Return [X, Y] of the center of cell containing provided text 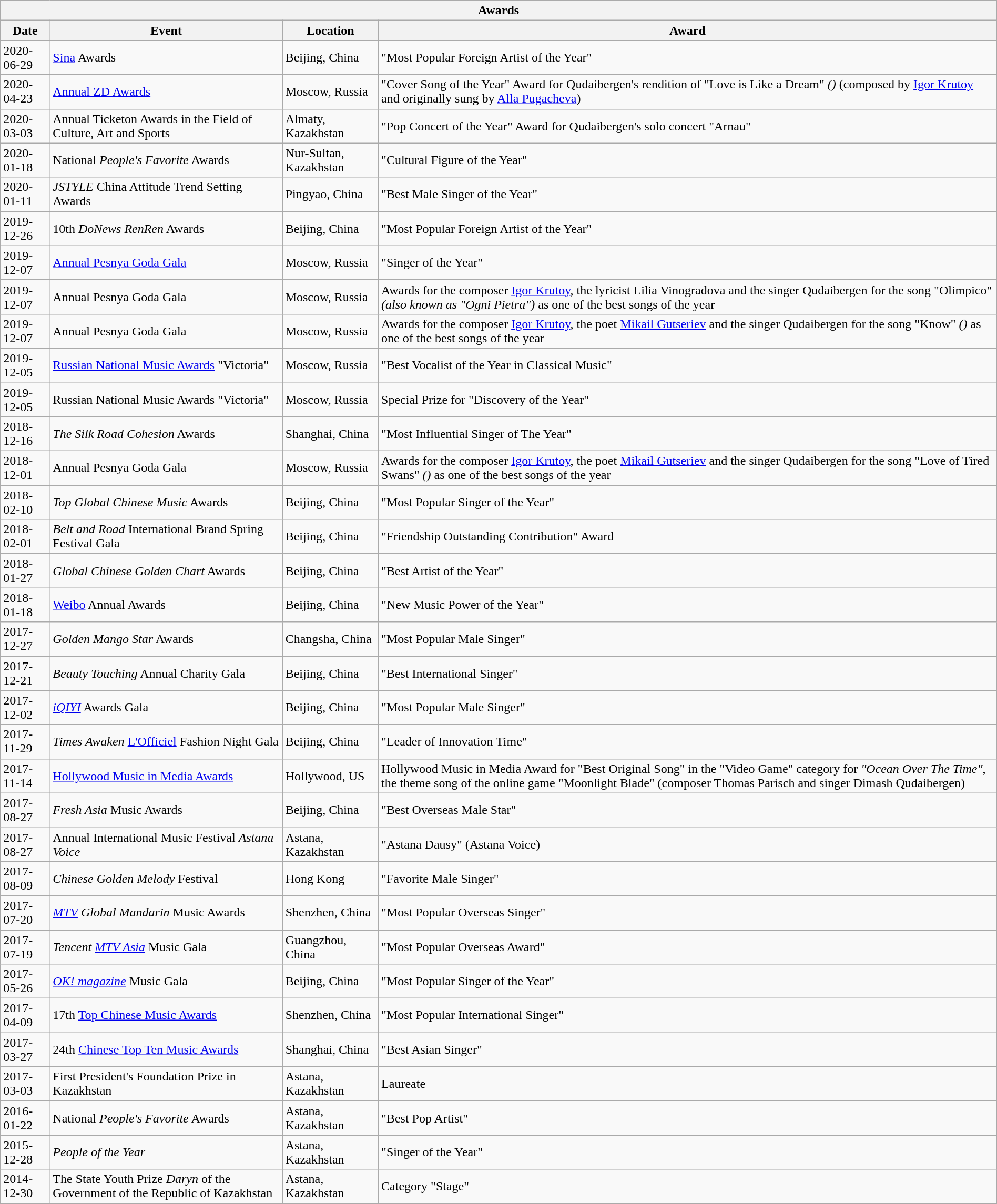
2017-12-02 [25, 708]
Awards [498, 11]
2018-01-18 [25, 605]
2020-01-18 [25, 160]
2017-12-27 [25, 639]
"Best Vocalist of the Year in Classical Music" [688, 365]
Weibo Annual Awards [166, 605]
Award [688, 30]
"New Music Power of the Year" [688, 605]
"Best Artist of the Year" [688, 571]
2017-04-09 [25, 1016]
24th Chinese Top Ten Music Awards [166, 1049]
Special Prize for "Discovery of the Year" [688, 400]
Guangzhou, China [330, 946]
2017-07-19 [25, 946]
"Favorite Male Singer" [688, 878]
Chinese Golden Melody Festival [166, 878]
"Most Popular Overseas Singer" [688, 913]
Date [25, 30]
"Best Pop Artist" [688, 1118]
2020-03-03 [25, 126]
People of the Year [166, 1152]
2017-05-26 [25, 981]
"Most Popular International Singer" [688, 1016]
Awards for the composer Igor Krutoy, the poet Mikail Gutseriev and the singer Qudaibergen for the song "Know" () as one of the best songs of the year [688, 331]
Golden Mango Star Awards [166, 639]
2017-11-29 [25, 741]
OK! magazine Music Gala [166, 981]
Pingyao, China [330, 195]
MTV Global Mandarin Music Awards [166, 913]
Global Chinese Golden Chart Awards [166, 571]
Sina Awards [166, 58]
First President's Foundation Prize in Kazakhstan [166, 1084]
2020-06-29 [25, 58]
"Best International Singer" [688, 673]
2018-02-10 [25, 503]
"Astana Dausy" (Astana Voice) [688, 844]
2017-03-03 [25, 1084]
"Friendship Outstanding Contribution" Award [688, 536]
"Best Asian Singer" [688, 1049]
"Pop Concert of the Year" Award for Qudaibergen's solo concert "Arnau" [688, 126]
2018-12-16 [25, 434]
2014-12-30 [25, 1186]
"Best Overseas Male Star" [688, 810]
2018-01-27 [25, 571]
Times Awaken L'Officiel Fashion Night Gala [166, 741]
Hollywood Music in Media Awards [166, 776]
Annual Ticketon Awards in the Field of Culture, Art and Sports [166, 126]
2018-12-01 [25, 468]
Category "Stage" [688, 1186]
2020-04-23 [25, 91]
2018-02-01 [25, 536]
Nur-Sultan, Kazakhstan [330, 160]
2019-12-26 [25, 228]
Beauty Touching Annual Charity Gala [166, 673]
2016-01-22 [25, 1118]
"Most Popular Overseas Award" [688, 946]
Hollywood, US [330, 776]
Almaty, Kazakhstan [330, 126]
2017-08-09 [25, 878]
"Cultural Figure of the Year" [688, 160]
JSTYLE China Attitude Trend Setting Awards [166, 195]
The Silk Road Cohesion Awards [166, 434]
2020-01-11 [25, 195]
"Best Male Singer of the Year" [688, 195]
2017-11-14 [25, 776]
Tencent MTV Asia Music Gala [166, 946]
2017-12-21 [25, 673]
10th DoNews RenRen Awards [166, 228]
2017-03-27 [25, 1049]
Changsha, China [330, 639]
"Leader of Innovation Time" [688, 741]
Hong Kong [330, 878]
Location [330, 30]
17th Top Chinese Music Awards [166, 1016]
Annual ZD Awards [166, 91]
Annual International Music Festival Astana Voice [166, 844]
iQIYI Awards Gala [166, 708]
Top Global Chinese Music Awards [166, 503]
The State Youth Prize Daryn of the Government of the Republic of Kazakhstan [166, 1186]
Belt and Road International Brand Spring Festival Gala [166, 536]
Event [166, 30]
"Most Influential Singer of The Year" [688, 434]
2017-07-20 [25, 913]
Laureate [688, 1084]
Fresh Asia Music Awards [166, 810]
2015-12-28 [25, 1152]
